From the cell containing the given text, extract its center point as [X, Y] coordinate. 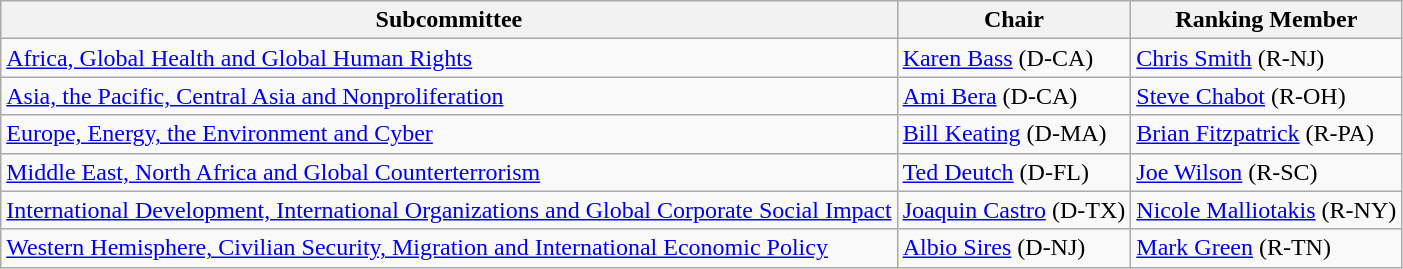
Chair [1014, 20]
Karen Bass (D-CA) [1014, 58]
Brian Fitzpatrick (R-PA) [1266, 134]
Nicole Malliotakis (R-NY) [1266, 210]
Western Hemisphere, Civilian Security, Migration and International Economic Policy [449, 248]
Chris Smith (R-NJ) [1266, 58]
Ranking Member [1266, 20]
Ami Bera (D-CA) [1014, 96]
Bill Keating (D-MA) [1014, 134]
Albio Sires (D-NJ) [1014, 248]
Joe Wilson (R-SC) [1266, 172]
Africa, Global Health and Global Human Rights [449, 58]
Europe, Energy, the Environment and Cyber [449, 134]
Mark Green (R-TN) [1266, 248]
Joaquin Castro (D-TX) [1014, 210]
International Development, International Organizations and Global Corporate Social Impact [449, 210]
Steve Chabot (R-OH) [1266, 96]
Subcommittee [449, 20]
Middle East, North Africa and Global Counterterrorism [449, 172]
Ted Deutch (D-FL) [1014, 172]
Asia, the Pacific, Central Asia and Nonproliferation [449, 96]
